From the cell containing the given text, extract its center point as (X, Y) coordinate. 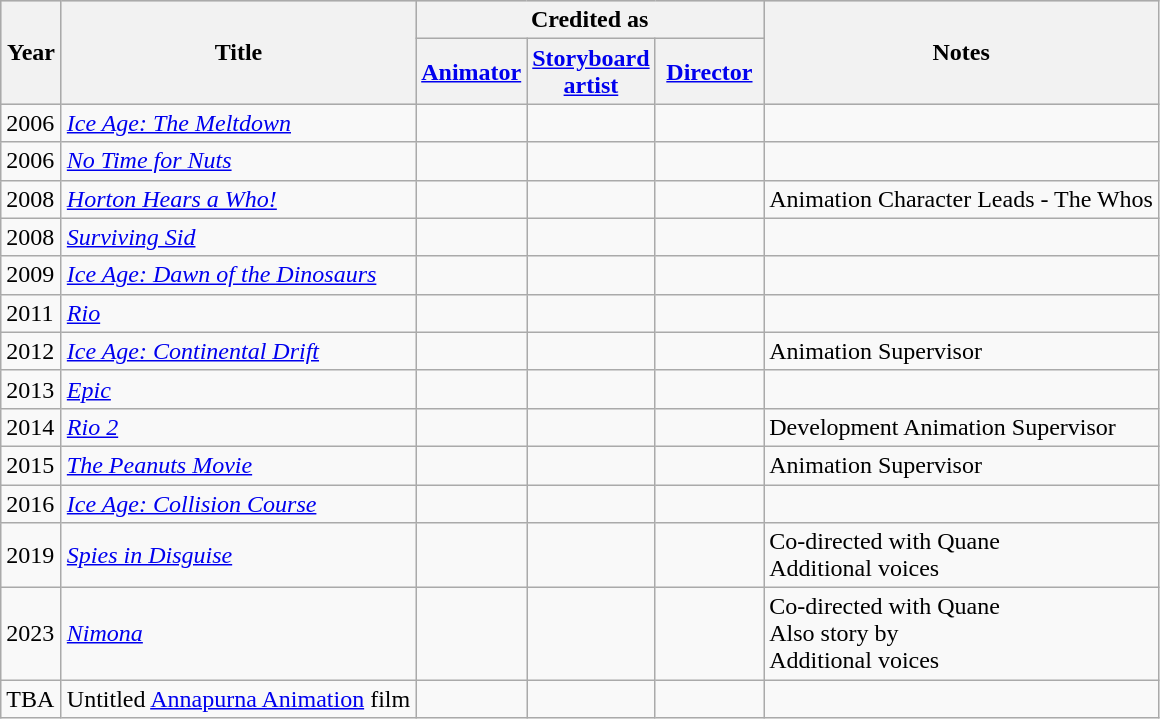
Ice Age: Dawn of the Dinosaurs (238, 275)
2014 (32, 427)
Untitled Annapurna Animation film (238, 699)
Ice Age: Collision Course (238, 503)
Notes (962, 52)
2012 (32, 351)
Animation Character Leads - The Whos (962, 199)
Co-directed with QuaneAlso story byAdditional voices (962, 634)
Surviving Sid (238, 237)
2016 (32, 503)
Nimona (238, 634)
2015 (32, 465)
Epic (238, 389)
Animator (472, 72)
Ice Age: Continental Drift (238, 351)
Title (238, 52)
2009 (32, 275)
Co-directed with QuaneAdditional voices (962, 556)
2011 (32, 313)
Ice Age: The Meltdown (238, 123)
Spies in Disguise (238, 556)
Development Animation Supervisor (962, 427)
Storyboard artist (591, 72)
Rio (238, 313)
Director (710, 72)
The Peanuts Movie (238, 465)
No Time for Nuts (238, 161)
2019 (32, 556)
Year (32, 52)
TBA (32, 699)
Rio 2 (238, 427)
Horton Hears a Who! (238, 199)
Credited as (590, 20)
2013 (32, 389)
2023 (32, 634)
